Pinpoint the cell where the given text exists, returning its (X, Y) midpoint coordinate. 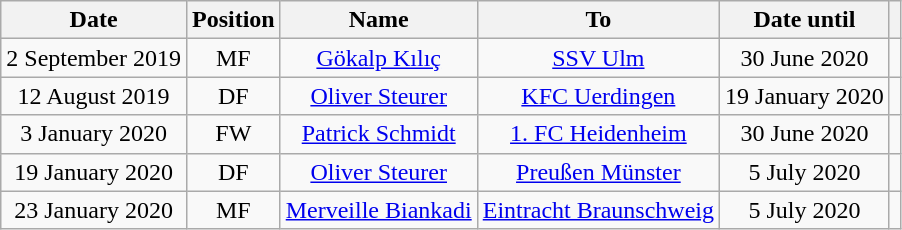
3 January 2020 (94, 134)
SSV Ulm (598, 58)
Date until (805, 20)
Merveille Biankadi (378, 210)
Position (233, 20)
Date (94, 20)
12 August 2019 (94, 96)
Name (378, 20)
Eintracht Braunschweig (598, 210)
FW (233, 134)
To (598, 20)
23 January 2020 (94, 210)
1. FC Heidenheim (598, 134)
2 September 2019 (94, 58)
Patrick Schmidt (378, 134)
Gökalp Kılıç (378, 58)
Preußen Münster (598, 172)
KFC Uerdingen (598, 96)
